Scan for the cell matching the given text and deliver its (X, Y) coordinate at center. 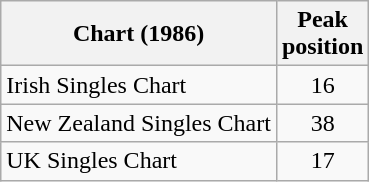
38 (322, 123)
Chart (1986) (139, 34)
17 (322, 161)
UK Singles Chart (139, 161)
16 (322, 85)
Peakposition (322, 34)
New Zealand Singles Chart (139, 123)
Irish Singles Chart (139, 85)
